From the cell containing the given text, extract its center point as (x, y) coordinate. 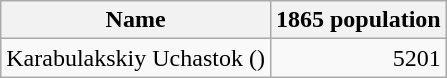
Name (136, 20)
Karabulakskiy Uchastok () (136, 58)
1865 population (358, 20)
5201 (358, 58)
